Scan for the cell matching the given text and deliver its [x, y] coordinate at center. 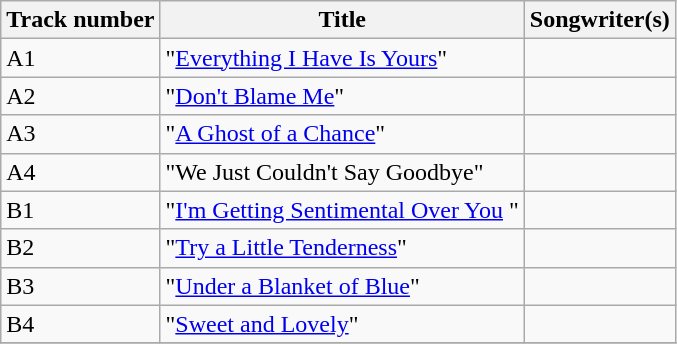
"Under a Blanket of Blue" [342, 286]
Songwriter(s) [600, 20]
A1 [80, 58]
B1 [80, 210]
"We Just Couldn't Say Goodbye" [342, 172]
A2 [80, 96]
B2 [80, 248]
"A Ghost of a Chance" [342, 134]
Title [342, 20]
"Don't Blame Me" [342, 96]
"Everything I Have Is Yours" [342, 58]
"Sweet and Lovely" [342, 324]
B4 [80, 324]
A4 [80, 172]
"I'm Getting Sentimental Over You " [342, 210]
A3 [80, 134]
Track number [80, 20]
B3 [80, 286]
"Try a Little Tenderness" [342, 248]
